Return (x, y) of the center of cell containing provided text 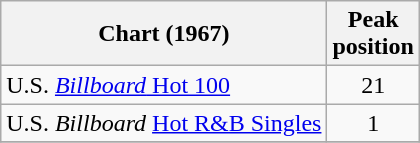
21 (373, 85)
U.S. Billboard Hot 100 (164, 85)
Peakposition (373, 34)
1 (373, 123)
Chart (1967) (164, 34)
U.S. Billboard Hot R&B Singles (164, 123)
